Return (x, y) of the center of cell containing provided text 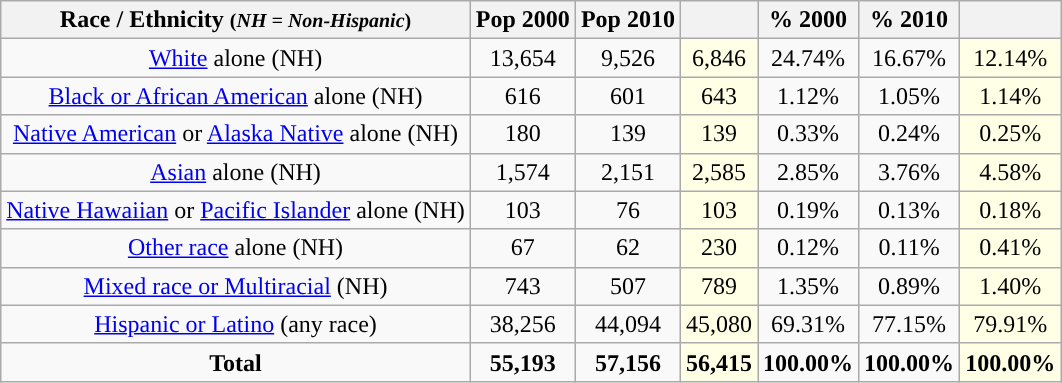
0.11% (910, 248)
White alone (NH) (236, 58)
% 2000 (808, 20)
0.19% (808, 210)
62 (628, 248)
0.13% (910, 210)
0.18% (1010, 210)
1.35% (808, 286)
9,526 (628, 58)
57,156 (628, 362)
Black or African American alone (NH) (236, 96)
0.25% (1010, 134)
0.89% (910, 286)
3.76% (910, 172)
Native Hawaiian or Pacific Islander alone (NH) (236, 210)
1.05% (910, 96)
0.12% (808, 248)
1.12% (808, 96)
0.41% (1010, 248)
13,654 (522, 58)
% 2010 (910, 20)
1,574 (522, 172)
44,094 (628, 324)
6,846 (718, 58)
56,415 (718, 362)
Race / Ethnicity (NH = Non-Hispanic) (236, 20)
Mixed race or Multiracial (NH) (236, 286)
789 (718, 286)
0.33% (808, 134)
Pop 2010 (628, 20)
230 (718, 248)
Asian alone (NH) (236, 172)
Total (236, 362)
2.85% (808, 172)
Hispanic or Latino (any race) (236, 324)
16.67% (910, 58)
Native American or Alaska Native alone (NH) (236, 134)
Other race alone (NH) (236, 248)
507 (628, 286)
743 (522, 286)
55,193 (522, 362)
616 (522, 96)
2,585 (718, 172)
601 (628, 96)
180 (522, 134)
24.74% (808, 58)
79.91% (1010, 324)
Pop 2000 (522, 20)
1.14% (1010, 96)
69.31% (808, 324)
643 (718, 96)
4.58% (1010, 172)
77.15% (910, 324)
2,151 (628, 172)
76 (628, 210)
67 (522, 248)
38,256 (522, 324)
12.14% (1010, 58)
0.24% (910, 134)
45,080 (718, 324)
1.40% (1010, 286)
